Pinpoint the cell where the given text exists, returning its (X, Y) midpoint coordinate. 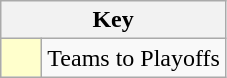
Key (114, 20)
Teams to Playoffs (134, 58)
